Search for the cell housing the specified text and yield its [X, Y] center coordinate. 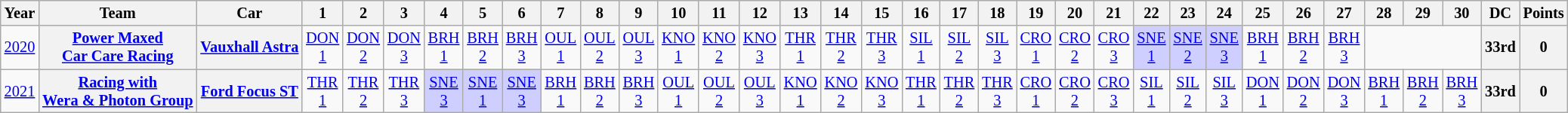
2021 [20, 91]
Power MaxedCar Care Racing [118, 47]
Ford Focus ST [249, 91]
26 [1304, 13]
SNE2 [1188, 47]
2 [363, 13]
9 [639, 13]
19 [1036, 13]
Vauxhall Astra [249, 47]
22 [1151, 13]
21 [1114, 13]
Year [20, 13]
3 [404, 13]
11 [719, 13]
6 [522, 13]
DC [1500, 13]
18 [997, 13]
8 [600, 13]
13 [801, 13]
15 [881, 13]
23 [1188, 13]
29 [1423, 13]
4 [444, 13]
1 [323, 13]
2020 [20, 47]
24 [1224, 13]
14 [841, 13]
Car [249, 13]
16 [921, 13]
7 [560, 13]
10 [678, 13]
Points [1544, 13]
20 [1075, 13]
5 [483, 13]
17 [959, 13]
25 [1263, 13]
12 [760, 13]
30 [1462, 13]
28 [1384, 13]
Racing withWera & Photon Group [118, 91]
27 [1344, 13]
Team [118, 13]
